Provide the [x, y] coordinate of the cell's center where the given text is located.  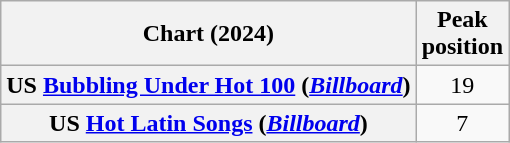
Chart (2024) [208, 34]
US Bubbling Under Hot 100 (Billboard) [208, 85]
US Hot Latin Songs (Billboard) [208, 123]
19 [462, 85]
7 [462, 123]
Peakposition [462, 34]
